Extract the (x, y) coordinate from the center of the cell holding the provided text.  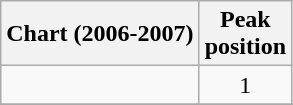
1 (245, 85)
Chart (2006-2007) (100, 34)
Peakposition (245, 34)
